Scan for the cell matching the given text and deliver its [X, Y] coordinate at center. 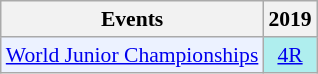
Events [132, 19]
World Junior Championships [132, 55]
4R [290, 55]
2019 [290, 19]
